Find where the given text appears and provide that cell's center as [x, y] coordinate. 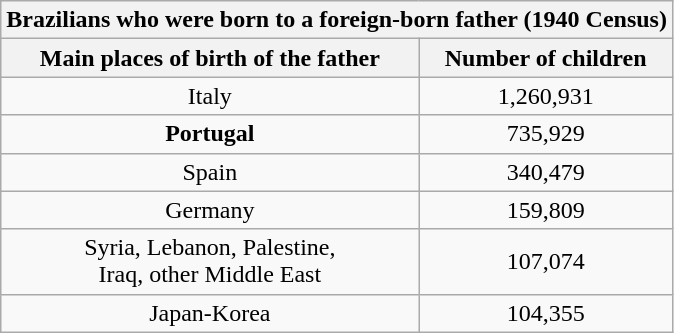
Main places of birth of the father [210, 58]
Portugal [210, 134]
Germany [210, 210]
340,479 [546, 172]
1,260,931 [546, 96]
Brazilians who were born to a foreign-born father (1940 Census) [337, 20]
Spain [210, 172]
159,809 [546, 210]
Syria, Lebanon, Palestine,Iraq, other Middle East [210, 262]
Number of children [546, 58]
735,929 [546, 134]
107,074 [546, 262]
104,355 [546, 313]
Japan-Korea [210, 313]
Italy [210, 96]
